Provide the [x, y] coordinate of the cell's center where the given text is located.  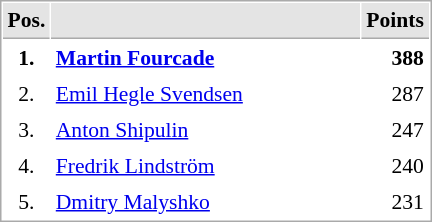
5. [26, 201]
Dmitry Malyshko [206, 201]
1. [26, 57]
240 [396, 165]
Fredrik Lindström [206, 165]
4. [26, 165]
231 [396, 201]
287 [396, 93]
388 [396, 57]
247 [396, 129]
Emil Hegle Svendsen [206, 93]
Points [396, 21]
2. [26, 93]
Pos. [26, 21]
Martin Fourcade [206, 57]
Anton Shipulin [206, 129]
3. [26, 129]
